Scan for the cell matching the given text and deliver its [x, y] coordinate at center. 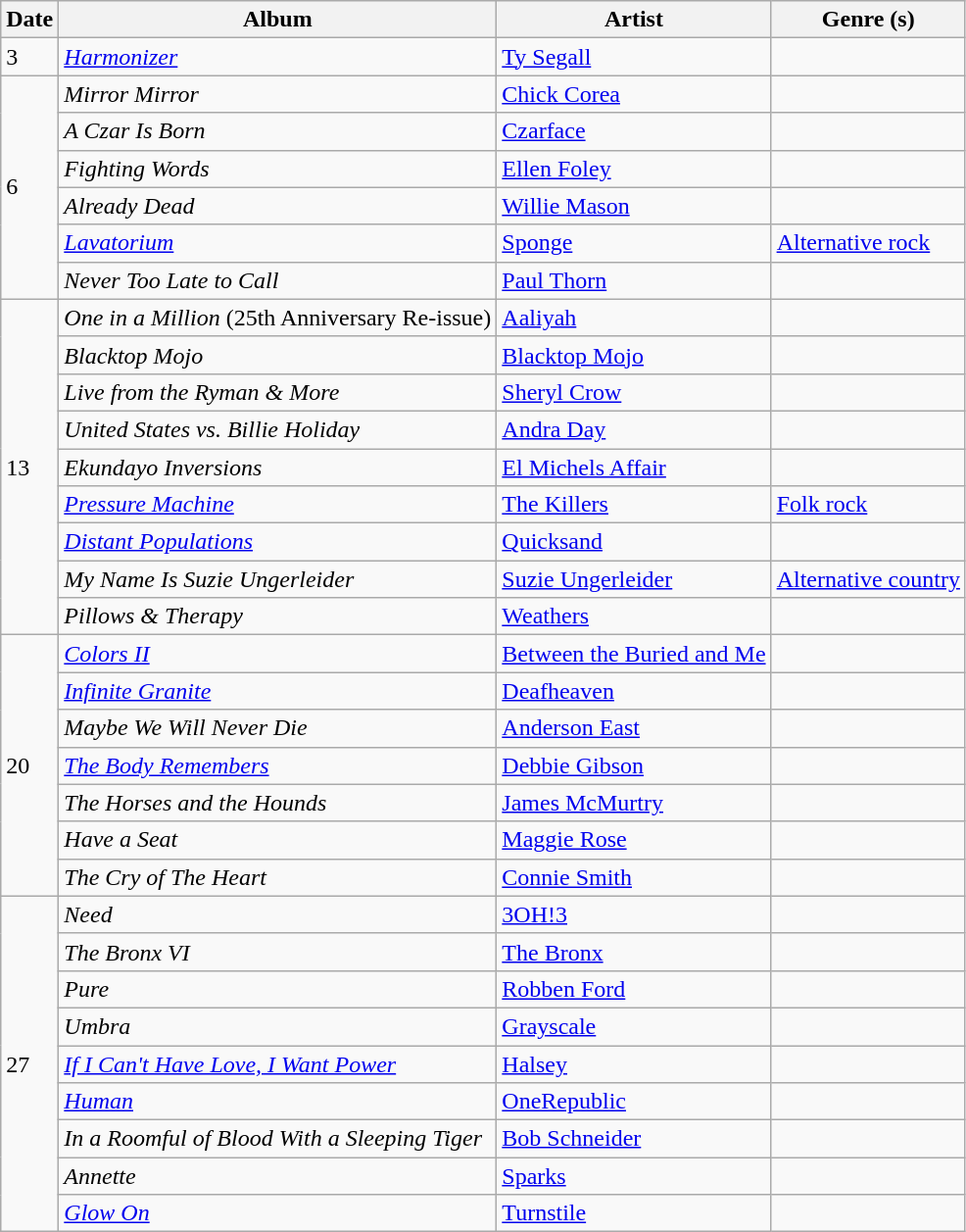
A Czar Is Born [278, 131]
Paul Thorn [634, 280]
Maybe We Will Never Die [278, 728]
Pure [278, 989]
3OH!3 [634, 914]
Between the Buried and Me [634, 654]
Pillows & Therapy [278, 616]
The Bronx VI [278, 952]
Ekundayo Inversions [278, 468]
Ty Segall [634, 57]
The Killers [634, 505]
United States vs. Billie Holiday [278, 429]
Turnstile [634, 1213]
Alternative rock [868, 243]
Sparks [634, 1176]
Ellen Foley [634, 169]
The Horses and the Hounds [278, 803]
Mirror Mirror [278, 94]
Robben Ford [634, 989]
Genre (s) [868, 20]
Grayscale [634, 1026]
Lavatorium [278, 243]
Anderson East [634, 728]
Andra Day [634, 429]
The Bronx [634, 952]
Aaliyah [634, 318]
OneRepublic [634, 1102]
Infinite Granite [278, 691]
Never Too Late to Call [278, 280]
El Michels Affair [634, 468]
Debbie Gibson [634, 765]
Folk rock [868, 505]
Already Dead [278, 206]
Maggie Rose [634, 840]
Deafheaven [634, 691]
The Cry of The Heart [278, 877]
Annette [278, 1176]
Bob Schneider [634, 1139]
Colors II [278, 654]
Willie Mason [634, 206]
One in a Million (25th Anniversary Re-issue) [278, 318]
James McMurtry [634, 803]
Harmonizer [278, 57]
Sheryl Crow [634, 392]
27 [29, 1064]
6 [29, 187]
Quicksand [634, 542]
Artist [634, 20]
In a Roomful of Blood With a Sleeping Tiger [278, 1139]
Human [278, 1102]
Umbra [278, 1026]
If I Can't Have Love, I Want Power [278, 1063]
Alternative country [868, 579]
Pressure Machine [278, 505]
The Body Remembers [278, 765]
Glow On [278, 1213]
Weathers [634, 616]
Connie Smith [634, 877]
Need [278, 914]
Distant Populations [278, 542]
Czarface [634, 131]
Have a Seat [278, 840]
3 [29, 57]
Date [29, 20]
Fighting Words [278, 169]
Sponge [634, 243]
Album [278, 20]
Halsey [634, 1063]
20 [29, 765]
13 [29, 467]
Suzie Ungerleider [634, 579]
Live from the Ryman & More [278, 392]
My Name Is Suzie Ungerleider [278, 579]
Chick Corea [634, 94]
